Output the [X, Y] coordinate of the center of the cell containing the given text.  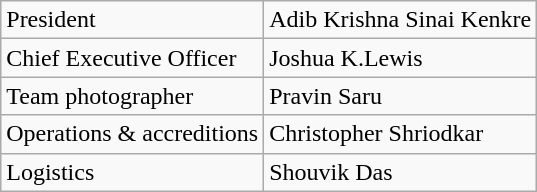
Team photographer [132, 96]
President [132, 20]
Joshua K.Lewis [400, 58]
Shouvik Das [400, 172]
Christopher Shriodkar [400, 134]
Adib Krishna Sinai Kenkre [400, 20]
Chief Executive Officer [132, 58]
Pravin Saru [400, 96]
Operations & accreditions [132, 134]
Logistics [132, 172]
